Find where the given text appears and provide that cell's center as [x, y] coordinate. 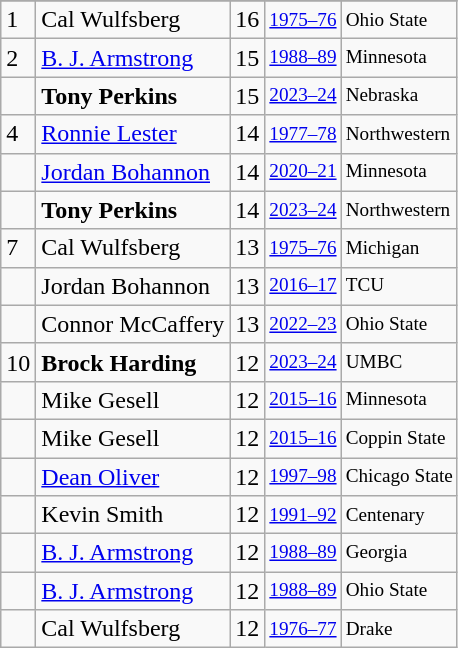
Ronnie Lester [133, 134]
1977–78 [303, 134]
10 [18, 362]
Chicago State [399, 477]
7 [18, 248]
Kevin Smith [133, 515]
4 [18, 134]
2022–23 [303, 324]
Coppin State [399, 438]
Brock Harding [133, 362]
1 [18, 20]
Connor McCaffery [133, 324]
UMBC [399, 362]
Dean Oliver [133, 477]
Michigan [399, 248]
1976–77 [303, 629]
Nebraska [399, 96]
2020–21 [303, 172]
1991–92 [303, 515]
TCU [399, 286]
Centenary [399, 515]
16 [248, 20]
Drake [399, 629]
Georgia [399, 553]
2 [18, 58]
2016–17 [303, 286]
1997–98 [303, 477]
